Find where the given text appears and provide that cell's center as (x, y) coordinate. 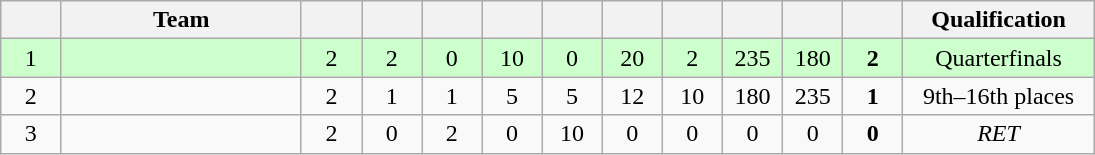
3 (31, 134)
Quarterfinals (998, 58)
20 (632, 58)
12 (632, 96)
9th–16th places (998, 96)
RET (998, 134)
Qualification (998, 20)
Team (182, 20)
